Scan for the cell matching the given text and deliver its [x, y] coordinate at center. 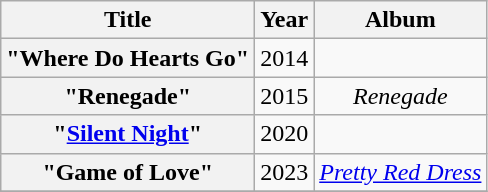
Pretty Red Dress [400, 172]
Title [128, 20]
2014 [284, 58]
2015 [284, 96]
Year [284, 20]
2023 [284, 172]
"Renegade" [128, 96]
Renegade [400, 96]
"Game of Love" [128, 172]
2020 [284, 134]
Album [400, 20]
"Silent Night" [128, 134]
"Where Do Hearts Go" [128, 58]
